Pinpoint the cell where the given text exists, returning its [x, y] midpoint coordinate. 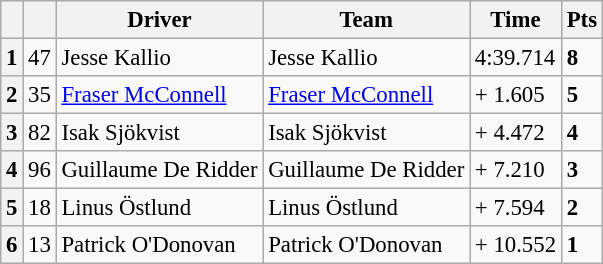
4:39.714 [516, 58]
96 [40, 170]
47 [40, 58]
8 [582, 58]
Time [516, 20]
18 [40, 208]
13 [40, 245]
+ 1.605 [516, 95]
6 [12, 245]
+ 4.472 [516, 133]
+ 7.594 [516, 208]
+ 10.552 [516, 245]
Team [366, 20]
82 [40, 133]
Driver [160, 20]
35 [40, 95]
+ 7.210 [516, 170]
Pts [582, 20]
